For the text-containing cell, return its midpoint in [x, y] coordinate format. 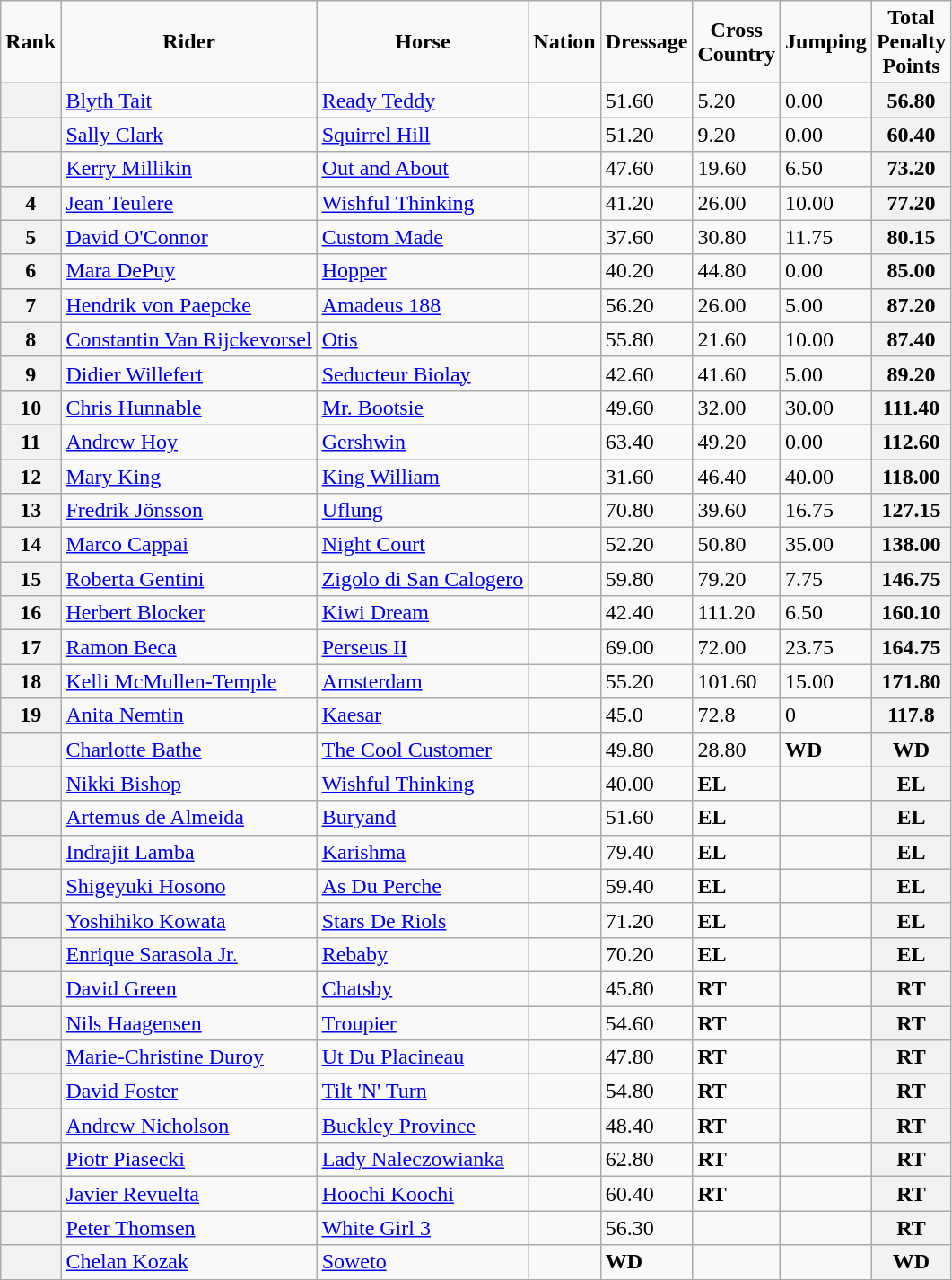
Out and About [423, 169]
127.15 [911, 511]
0 [826, 715]
17 [31, 647]
52.20 [646, 545]
111.40 [911, 408]
Hendrik von Paepcke [188, 305]
112.60 [911, 442]
12 [31, 477]
Chelan Kozak [188, 1262]
4 [31, 203]
5.20 [737, 101]
5 [31, 237]
Lady Naleczowianka [423, 1160]
16.75 [826, 511]
18 [31, 681]
21.60 [737, 339]
9 [31, 373]
The Cool Customer [423, 750]
30.80 [737, 237]
13 [31, 511]
15.00 [826, 681]
Peter Thomsen [188, 1228]
117.8 [911, 715]
47.60 [646, 169]
Kerry Millikin [188, 169]
70.20 [646, 954]
Roberta Gentini [188, 579]
Constantin Van Rijckevorsel [188, 339]
Gershwin [423, 442]
Herbert Blocker [188, 613]
49.20 [737, 442]
Sally Clark [188, 135]
62.80 [646, 1160]
59.40 [646, 886]
19 [31, 715]
77.20 [911, 203]
Uflung [423, 511]
32.00 [737, 408]
49.60 [646, 408]
Nils Haagensen [188, 1022]
63.40 [646, 442]
Nikki Bishop [188, 784]
Dressage [646, 42]
37.60 [646, 237]
Piotr Piasecki [188, 1160]
46.40 [737, 477]
41.60 [737, 373]
56.20 [646, 305]
42.60 [646, 373]
Kaesar [423, 715]
Troupier [423, 1022]
Mary King [188, 477]
Kelli McMullen-Temple [188, 681]
Buryand [423, 818]
Kiwi Dream [423, 613]
Chris Hunnable [188, 408]
73.20 [911, 169]
79.20 [737, 579]
Rebaby [423, 954]
48.40 [646, 1126]
Chatsby [423, 988]
71.20 [646, 920]
51.20 [646, 135]
89.20 [911, 373]
Shigeyuki Hosono [188, 886]
Ready Teddy [423, 101]
146.75 [911, 579]
Ut Du Placineau [423, 1057]
Hopper [423, 271]
Andrew Nicholson [188, 1126]
Amadeus 188 [423, 305]
Marco Cappai [188, 545]
85.00 [911, 271]
Enrique Sarasola Jr. [188, 954]
79.40 [646, 852]
David Green [188, 988]
56.30 [646, 1228]
Total Penalty Points [911, 42]
54.60 [646, 1022]
Otis [423, 339]
Didier Willefert [188, 373]
Custom Made [423, 237]
55.20 [646, 681]
Karishma [423, 852]
Stars De Riols [423, 920]
171.80 [911, 681]
David Foster [188, 1092]
49.80 [646, 750]
80.15 [911, 237]
Rank [31, 42]
Buckley Province [423, 1126]
40.20 [646, 271]
23.75 [826, 647]
Amsterdam [423, 681]
Yoshihiko Kowata [188, 920]
Indrajit Lamba [188, 852]
164.75 [911, 647]
45.80 [646, 988]
7.75 [826, 579]
Jean Teulere [188, 203]
11.75 [826, 237]
47.80 [646, 1057]
Jumping [826, 42]
Soweto [423, 1262]
87.40 [911, 339]
11 [31, 442]
16 [31, 613]
39.60 [737, 511]
Anita Nemtin [188, 715]
111.20 [737, 613]
8 [31, 339]
54.80 [646, 1092]
6 [31, 271]
Blyth Tait [188, 101]
101.60 [737, 681]
Mara DePuy [188, 271]
41.20 [646, 203]
35.00 [826, 545]
Night Court [423, 545]
Nation [564, 42]
Fredrik Jönsson [188, 511]
15 [31, 579]
Perseus II [423, 647]
28.80 [737, 750]
As Du Perche [423, 886]
59.80 [646, 579]
138.00 [911, 545]
160.10 [911, 613]
19.60 [737, 169]
Zigolo di San Calogero [423, 579]
Marie-Christine Duroy [188, 1057]
Rider [188, 42]
Mr. Bootsie [423, 408]
7 [31, 305]
55.80 [646, 339]
David O'Connor [188, 237]
118.00 [911, 477]
42.40 [646, 613]
72.00 [737, 647]
Tilt 'N' Turn [423, 1092]
31.60 [646, 477]
Squirrel Hill [423, 135]
14 [31, 545]
72.8 [737, 715]
Hoochi Koochi [423, 1194]
30.00 [826, 408]
Andrew Hoy [188, 442]
King William [423, 477]
Horse [423, 42]
44.80 [737, 271]
87.20 [911, 305]
50.80 [737, 545]
45.0 [646, 715]
Javier Revuelta [188, 1194]
Artemus de Almeida [188, 818]
69.00 [646, 647]
Ramon Beca [188, 647]
10 [31, 408]
56.80 [911, 101]
70.80 [646, 511]
9.20 [737, 135]
Seducteur Biolay [423, 373]
White Girl 3 [423, 1228]
Charlotte Bathe [188, 750]
Cross Country [737, 42]
